Determine the (x, y) coordinate at the center of the cell enclosing the given text.  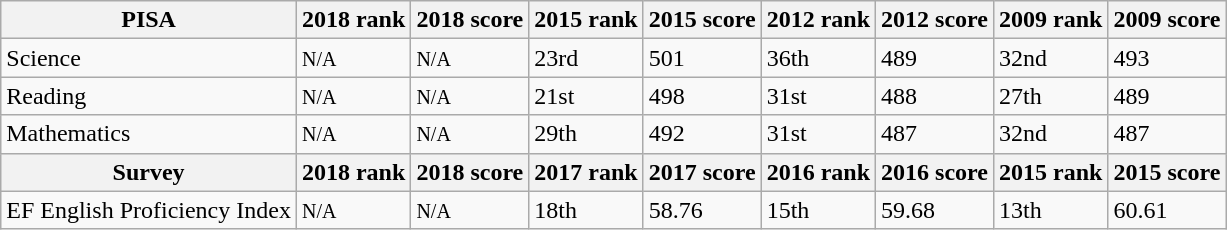
2017 rank (586, 172)
2012 rank (818, 20)
2009 score (1167, 20)
13th (1051, 210)
498 (702, 96)
29th (586, 134)
Reading (149, 96)
Survey (149, 172)
2009 rank (1051, 20)
PISA (149, 20)
2016 score (935, 172)
2012 score (935, 20)
15th (818, 210)
EF English Proficiency Index (149, 210)
59.68 (935, 210)
Mathematics (149, 134)
2016 rank (818, 172)
488 (935, 96)
493 (1167, 58)
2017 score (702, 172)
27th (1051, 96)
18th (586, 210)
60.61 (1167, 210)
492 (702, 134)
Science (149, 58)
58.76 (702, 210)
23rd (586, 58)
21st (586, 96)
501 (702, 58)
36th (818, 58)
